Scan for the cell matching the given text and deliver its (X, Y) coordinate at center. 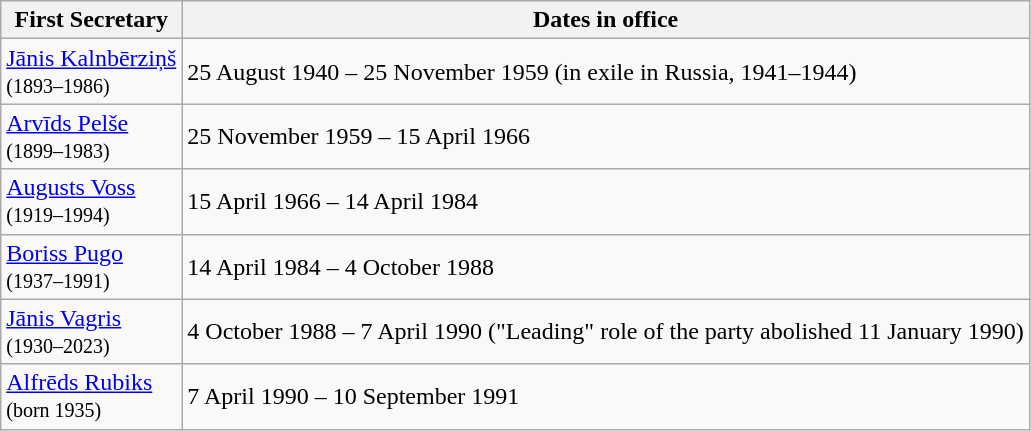
Boriss Pugo(1937–1991) (92, 266)
Alfrēds Rubiks(born 1935) (92, 396)
15 April 1966 – 14 April 1984 (606, 202)
14 April 1984 – 4 October 1988 (606, 266)
Augusts Voss(1919–1994) (92, 202)
Jānis Vagris(1930–2023) (92, 332)
First Secretary (92, 20)
25 August 1940 – 25 November 1959 (in exile in Russia, 1941–1944) (606, 72)
Arvīds Pelše(1899–1983) (92, 136)
Jānis Kalnbērziņš(1893–1986) (92, 72)
4 October 1988 – 7 April 1990 ("Leading" role of the party abolished 11 January 1990) (606, 332)
Dates in office (606, 20)
25 November 1959 – 15 April 1966 (606, 136)
7 April 1990 – 10 September 1991 (606, 396)
